Pinpoint the cell where the given text exists, returning its [X, Y] midpoint coordinate. 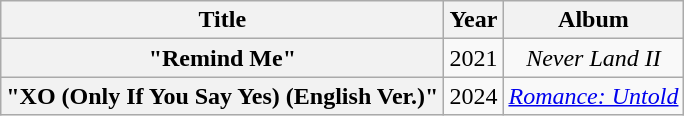
2024 [474, 96]
Never Land II [594, 58]
Year [474, 20]
"XO (Only If You Say Yes) (English Ver.)" [222, 96]
Title [222, 20]
2021 [474, 58]
Romance: Untold [594, 96]
Album [594, 20]
"Remind Me" [222, 58]
